From the cell containing the given text, extract its center point as [X, Y] coordinate. 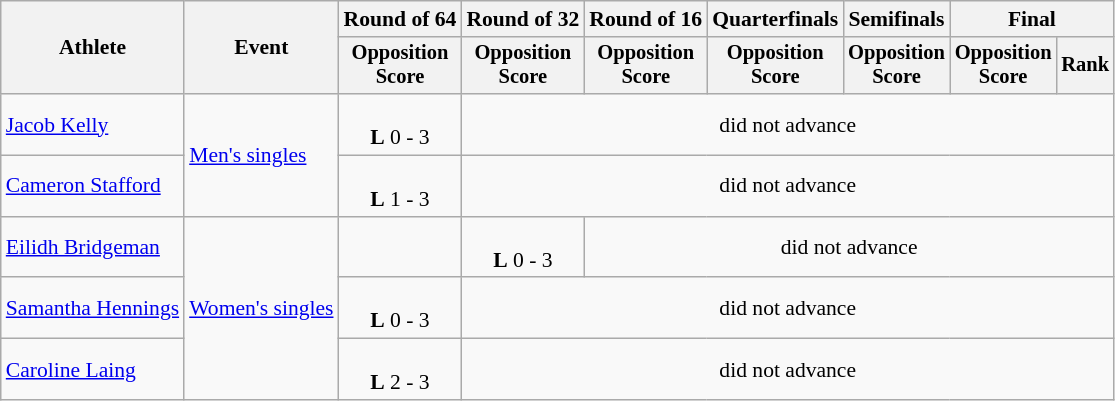
Semifinals [896, 19]
Samantha Hennings [92, 308]
Men's singles [261, 155]
Athlete [92, 48]
Event [261, 48]
Jacob Kelly [92, 124]
Round of 64 [400, 19]
Round of 32 [522, 19]
Women's singles [261, 308]
L 1 - 3 [400, 186]
L 2 - 3 [400, 370]
Rank [1085, 66]
Quarterfinals [775, 19]
Cameron Stafford [92, 186]
Final [1032, 19]
Eilidh Bridgeman [92, 248]
Caroline Laing [92, 370]
Round of 16 [646, 19]
